Scan for the cell matching the given text and deliver its (X, Y) coordinate at center. 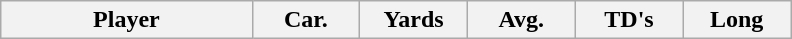
Avg. (521, 20)
Car. (306, 20)
TD's (629, 20)
Yards (414, 20)
Player (126, 20)
Long (737, 20)
